Detect which cell encompasses the target text, then output its [x, y] center coordinate. 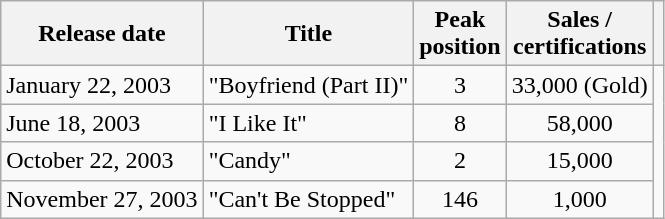
"Can't Be Stopped" [308, 199]
Title [308, 34]
33,000 (Gold) [580, 85]
3 [460, 85]
146 [460, 199]
"I Like It" [308, 123]
8 [460, 123]
June 18, 2003 [102, 123]
15,000 [580, 161]
November 27, 2003 [102, 199]
Release date [102, 34]
"Candy" [308, 161]
January 22, 2003 [102, 85]
Sales /certifications [580, 34]
2 [460, 161]
"Boyfriend (Part II)" [308, 85]
Peakposition [460, 34]
1,000 [580, 199]
October 22, 2003 [102, 161]
58,000 [580, 123]
